Provide the [x, y] coordinate of the cell's center where the given text is located.  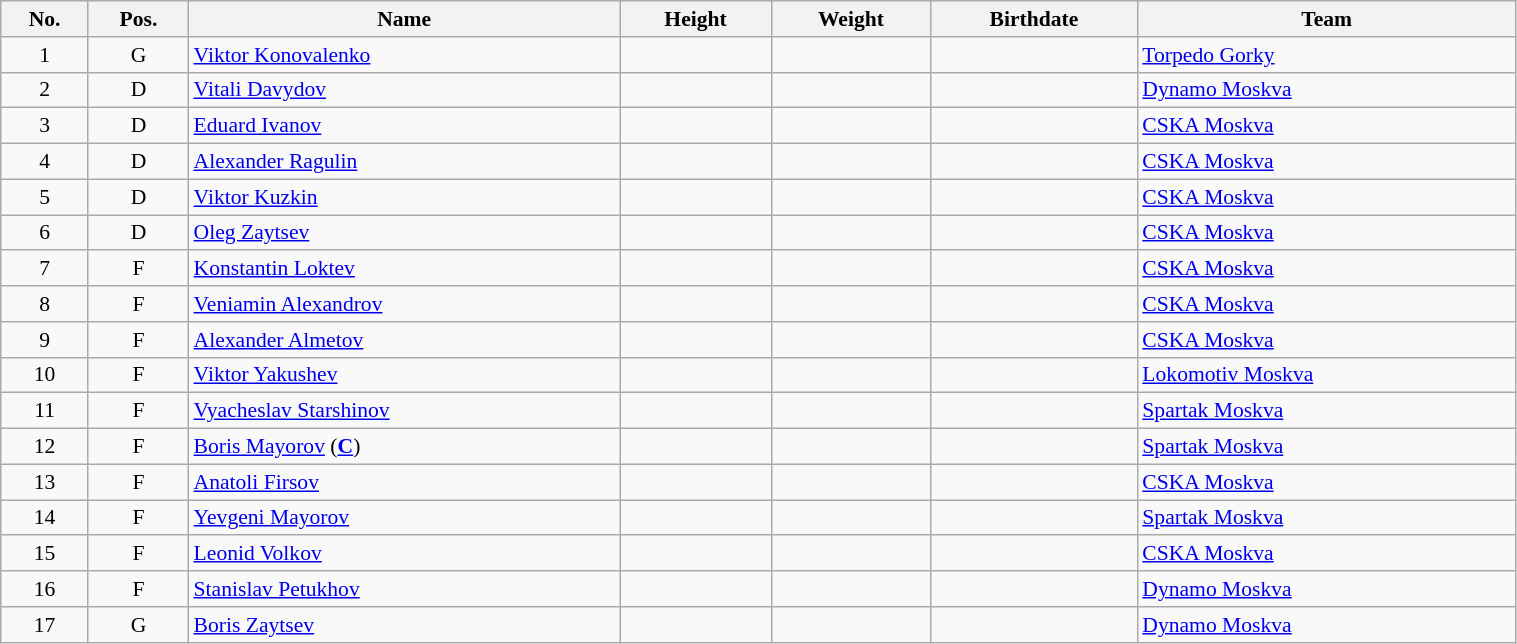
1 [45, 55]
8 [45, 304]
Konstantin Loktev [404, 269]
Oleg Zaytsev [404, 233]
Name [404, 19]
9 [45, 340]
Stanislav Petukhov [404, 589]
11 [45, 411]
Weight [850, 19]
12 [45, 447]
Eduard Ivanov [404, 126]
5 [45, 197]
17 [45, 625]
Viktor Konovalenko [404, 55]
6 [45, 233]
7 [45, 269]
No. [45, 19]
14 [45, 518]
Viktor Yakushev [404, 375]
Vyacheslav Starshinov [404, 411]
Birthdate [1034, 19]
Alexander Ragulin [404, 162]
Torpedo Gorky [1326, 55]
Team [1326, 19]
2 [45, 90]
10 [45, 375]
Lokomotiv Moskva [1326, 375]
4 [45, 162]
Alexander Almetov [404, 340]
16 [45, 589]
Boris Zaytsev [404, 625]
Anatoli Firsov [404, 482]
Viktor Kuzkin [404, 197]
Boris Mayorov (C) [404, 447]
Veniamin Alexandrov [404, 304]
Leonid Volkov [404, 554]
Vitali Davydov [404, 90]
Yevgeni Mayorov [404, 518]
13 [45, 482]
3 [45, 126]
Pos. [138, 19]
Height [696, 19]
15 [45, 554]
